Scan for the cell matching the given text and deliver its (X, Y) coordinate at center. 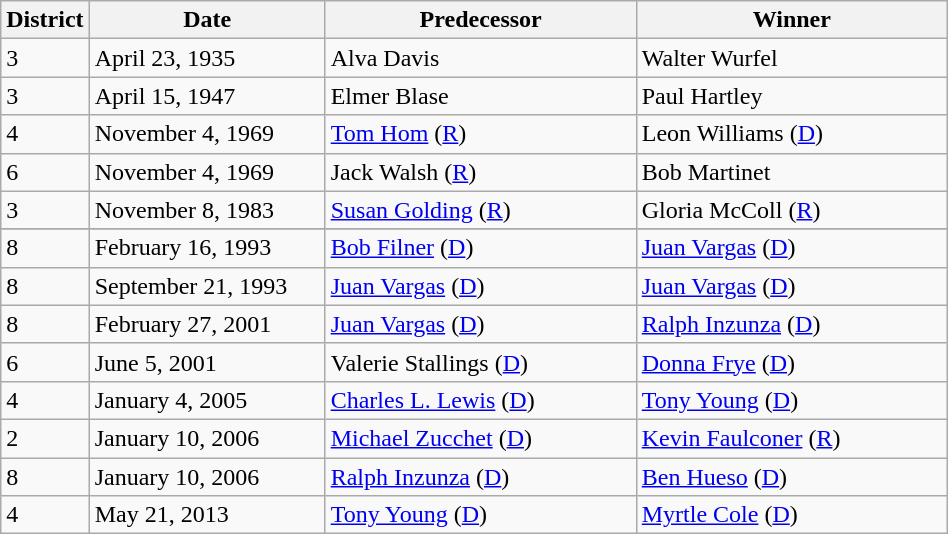
Susan Golding (R) (480, 210)
Ben Hueso (D) (792, 477)
Valerie Stallings (D) (480, 362)
Walter Wurfel (792, 58)
Bob Martinet (792, 172)
2 (45, 438)
Gloria McColl (R) (792, 210)
Myrtle Cole (D) (792, 515)
Kevin Faulconer (R) (792, 438)
Bob Filner (D) (480, 248)
Date (207, 20)
June 5, 2001 (207, 362)
May 21, 2013 (207, 515)
Charles L. Lewis (D) (480, 400)
November 8, 1983 (207, 210)
Winner (792, 20)
Paul Hartley (792, 96)
January 4, 2005 (207, 400)
Donna Frye (D) (792, 362)
Jack Walsh (R) (480, 172)
February 27, 2001 (207, 324)
Tom Hom (R) (480, 134)
District (45, 20)
Leon Williams (D) (792, 134)
February 16, 1993 (207, 248)
Elmer Blase (480, 96)
Alva Davis (480, 58)
September 21, 1993 (207, 286)
Michael Zucchet (D) (480, 438)
Predecessor (480, 20)
April 15, 1947 (207, 96)
April 23, 1935 (207, 58)
